Provide the [x, y] coordinate of the cell's center where the given text is located.  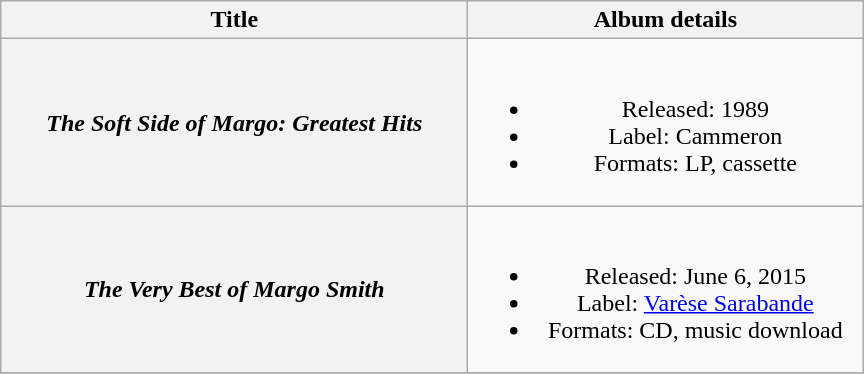
Title [234, 20]
The Very Best of Margo Smith [234, 290]
Album details [666, 20]
Released: 1989Label: CammeronFormats: LP, cassette [666, 122]
The Soft Side of Margo: Greatest Hits [234, 122]
Released: June 6, 2015Label: Varèse SarabandeFormats: CD, music download [666, 290]
